Return the (x, y) coordinate for the center point of the cell that contains the specified text.  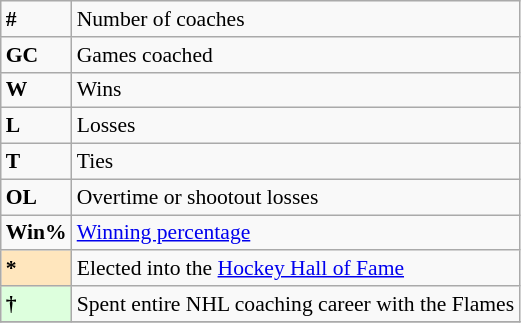
Ties (296, 162)
Win% (36, 233)
Games coached (296, 55)
† (36, 304)
W (36, 90)
Overtime or shootout losses (296, 197)
Losses (296, 126)
* (36, 269)
T (36, 162)
Spent entire NHL coaching career with the Flames (296, 304)
Elected into the Hockey Hall of Fame (296, 269)
Wins (296, 90)
Number of coaches (296, 19)
L (36, 126)
GC (36, 55)
Winning percentage (296, 233)
OL (36, 197)
# (36, 19)
